Output the (x, y) coordinate of the center of the cell containing the given text.  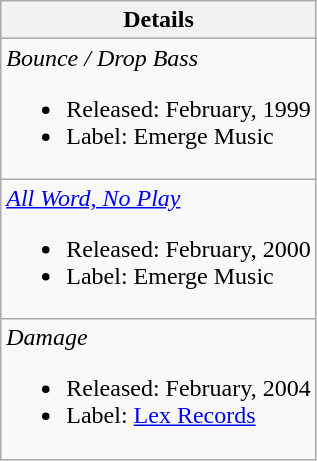
DamageReleased: February, 2004Label: Lex Records (158, 389)
All Word, No PlayReleased: February, 2000Label: Emerge Music (158, 249)
Details (158, 20)
Bounce / Drop BassReleased: February, 1999Label: Emerge Music (158, 109)
